Identify which cell holds the provided text, then report its (x, y) central coordinate. 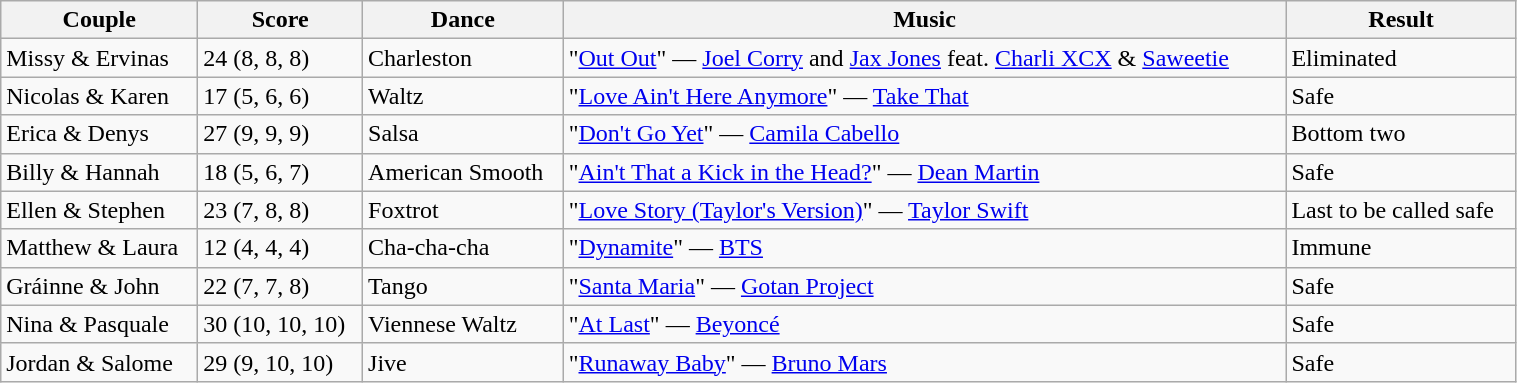
Viennese Waltz (464, 324)
12 (4, 4, 4) (280, 248)
Charleston (464, 58)
American Smooth (464, 172)
"Don't Go Yet" — Camila Cabello (924, 134)
17 (5, 6, 6) (280, 96)
22 (7, 7, 8) (280, 286)
Dance (464, 20)
Nicolas & Karen (100, 96)
Last to be called safe (1401, 210)
Salsa (464, 134)
30 (10, 10, 10) (280, 324)
Couple (100, 20)
Billy & Hannah (100, 172)
Eliminated (1401, 58)
Nina & Pasquale (100, 324)
"Love Ain't Here Anymore" — Take That (924, 96)
Score (280, 20)
Waltz (464, 96)
Immune (1401, 248)
"Ain't That a Kick in the Head?" — Dean Martin (924, 172)
Bottom two (1401, 134)
"Runaway Baby" — Bruno Mars (924, 362)
29 (9, 10, 10) (280, 362)
Ellen & Stephen (100, 210)
"At Last" — Beyoncé (924, 324)
Erica & Denys (100, 134)
Jive (464, 362)
Cha-cha-cha (464, 248)
Missy & Ervinas (100, 58)
Gráinne & John (100, 286)
23 (7, 8, 8) (280, 210)
"Dynamite" — BTS (924, 248)
Result (1401, 20)
"Out Out" — Joel Corry and Jax Jones feat. Charli XCX & Saweetie (924, 58)
27 (9, 9, 9) (280, 134)
24 (8, 8, 8) (280, 58)
Matthew & Laura (100, 248)
Tango (464, 286)
Foxtrot (464, 210)
"Santa Maria" — Gotan Project (924, 286)
Jordan & Salome (100, 362)
18 (5, 6, 7) (280, 172)
Music (924, 20)
"Love Story (Taylor's Version)" — Taylor Swift (924, 210)
